Determine the (x, y) coordinate at the center of the cell enclosing the given text.  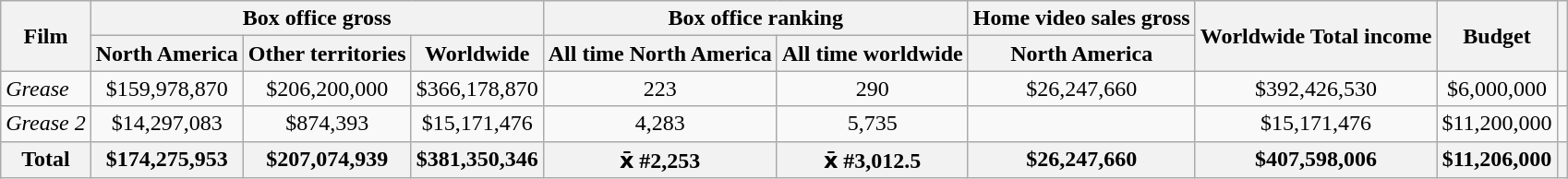
Grease (46, 89)
x̄ #2,253 (659, 160)
x̄ #3,012.5 (872, 160)
Grease 2 (46, 124)
Worldwide (476, 54)
223 (659, 89)
$174,275,953 (166, 160)
All time North America (659, 54)
$392,426,530 (1316, 89)
$207,074,939 (327, 160)
$366,178,870 (476, 89)
Film (46, 36)
$11,206,000 (1497, 160)
5,735 (872, 124)
290 (872, 89)
Total (46, 160)
$6,000,000 (1497, 89)
$159,978,870 (166, 89)
$206,200,000 (327, 89)
Box office gross (317, 18)
4,283 (659, 124)
$874,393 (327, 124)
$381,350,346 (476, 160)
All time worldwide (872, 54)
$407,598,006 (1316, 160)
Worldwide Total income (1316, 36)
Box office ranking (755, 18)
$11,200,000 (1497, 124)
Home video sales gross (1081, 18)
$14,297,083 (166, 124)
Budget (1497, 36)
Other territories (327, 54)
